Identify which cell holds the provided text, then report its (X, Y) central coordinate. 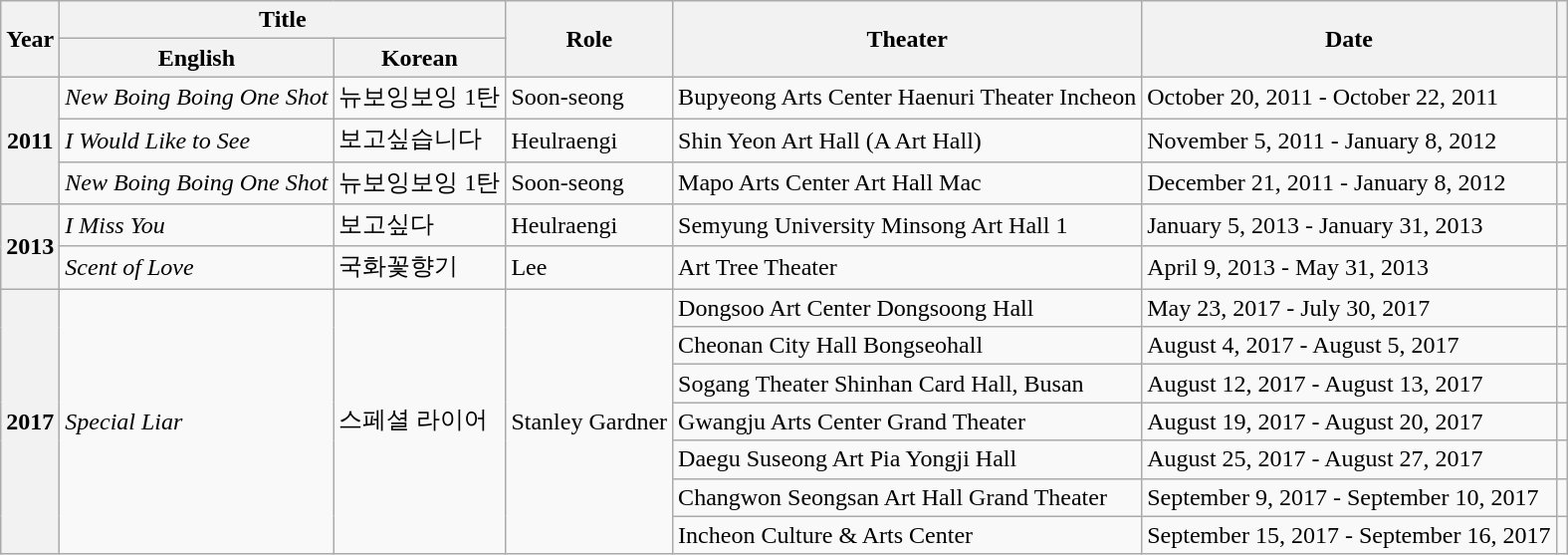
Role (589, 39)
스페셜 라이어 (420, 421)
2011 (30, 140)
September 9, 2017 - September 10, 2017 (1349, 497)
보고싶다 (420, 225)
Scent of Love (197, 267)
August 25, 2017 - August 27, 2017 (1349, 459)
Special Liar (197, 421)
Sogang Theater Shinhan Card Hall, Busan (908, 384)
Korean (420, 58)
October 20, 2011 - October 22, 2011 (1349, 98)
2017 (30, 421)
May 23, 2017 - July 30, 2017 (1349, 308)
Art Tree Theater (908, 267)
Dongsoo Art Center Dongsoong Hall (908, 308)
January 5, 2013 - January 31, 2013 (1349, 225)
Semyung University Minsong Art Hall 1 (908, 225)
Date (1349, 39)
December 21, 2011 - January 8, 2012 (1349, 183)
August 12, 2017 - August 13, 2017 (1349, 384)
Gwangju Arts Center Grand Theater (908, 421)
보고싶습니다 (420, 139)
Stanley Gardner (589, 421)
August 19, 2017 - August 20, 2017 (1349, 421)
Bupyeong Arts Center Haenuri Theater Incheon (908, 98)
Daegu Suseong Art Pia Yongji Hall (908, 459)
Lee (589, 267)
August 4, 2017 - August 5, 2017 (1349, 346)
Incheon Culture & Arts Center (908, 535)
I Would Like to See (197, 139)
Changwon Seongsan Art Hall Grand Theater (908, 497)
Theater (908, 39)
Title (283, 20)
September 15, 2017 - September 16, 2017 (1349, 535)
Shin Yeon Art Hall (A Art Hall) (908, 139)
2013 (30, 247)
November 5, 2011 - January 8, 2012 (1349, 139)
I Miss You (197, 225)
국화꽃향기 (420, 267)
Cheonan City Hall Bongseohall (908, 346)
Year (30, 39)
English (197, 58)
Mapo Arts Center Art Hall Mac (908, 183)
April 9, 2013 - May 31, 2013 (1349, 267)
